Search for the cell housing the specified text and yield its [X, Y] center coordinate. 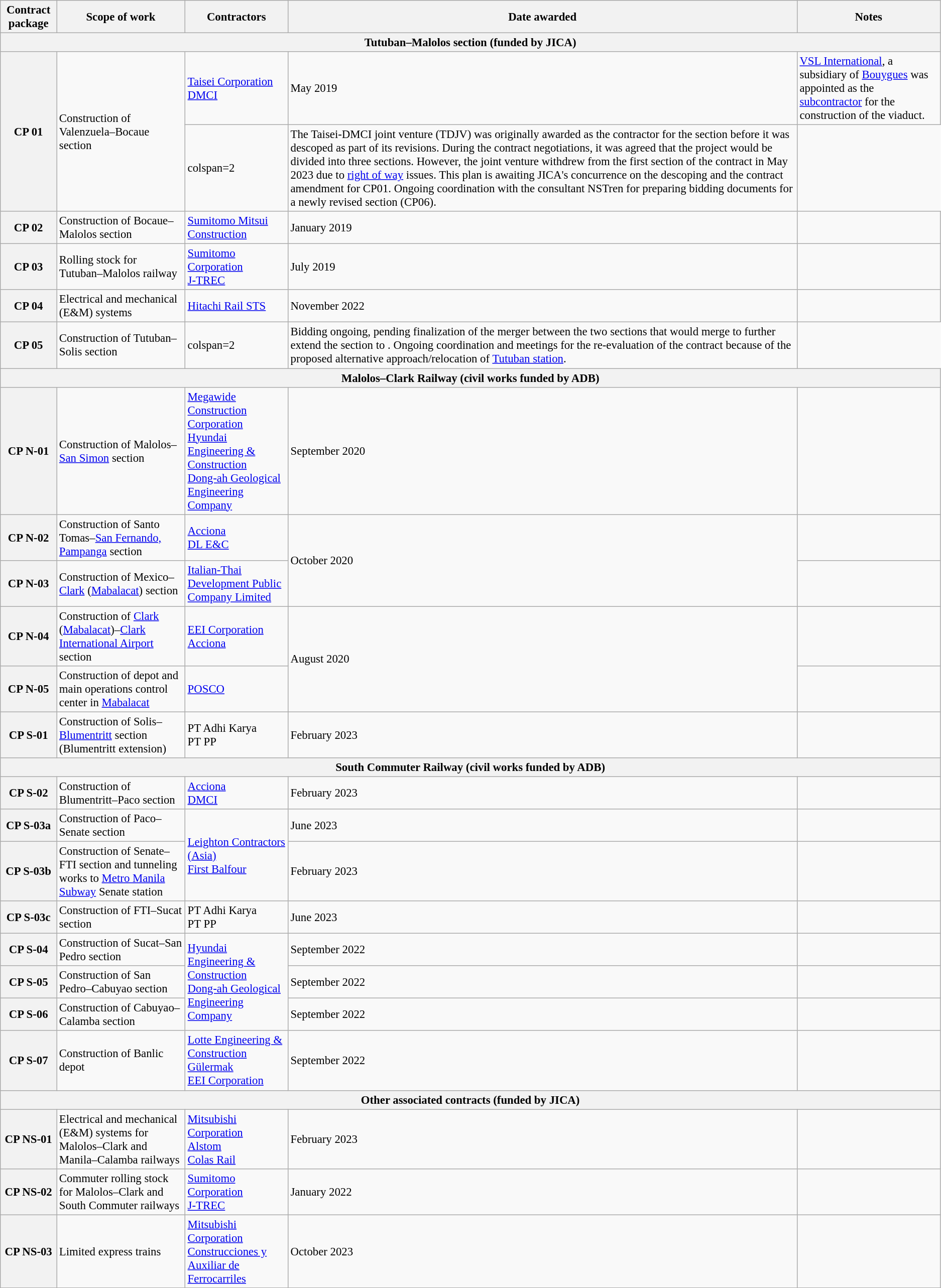
Electrical and mechanical (E&M) systems for Malolos–Clark and Manila–Calamba railways [121, 1139]
Notes [869, 17]
Construction of Solis–Blumentritt section (Blumentritt extension) [121, 735]
CP 05 [29, 345]
Limited express trains [121, 1251]
Hitachi Rail STS [236, 306]
Leighton Contractors (Asia) First Balfour [236, 855]
EEI Corporation Acciona [236, 636]
October 2023 [542, 1251]
Sumitomo Mitsui Construction [236, 228]
CP 02 [29, 228]
CP 04 [29, 306]
Acciona DL E&C [236, 538]
Construction of depot and main operations control center in Mabalacat [121, 689]
November 2022 [542, 306]
May 2019 [542, 88]
CP N-05 [29, 689]
Acciona DMCI [236, 793]
CP 03 [29, 267]
August 2020 [542, 659]
Construction of Malolos–San Simon section [121, 451]
CP NS-02 [29, 1192]
October 2020 [542, 560]
Electrical and mechanical (E&M) systems [121, 306]
Construction of Paco–Senate section [121, 825]
CP N-02 [29, 538]
January 2019 [542, 228]
VSL International, a subsidiary of Bouygues was appointed as the subcontractor for the construction of the viaduct. [869, 88]
Mitsubishi Corporation Construcciones y Auxiliar de Ferrocarriles [236, 1251]
Construction of Blumentritt–Paco section [121, 793]
Construction of FTI–Sucat section [121, 918]
Construction of Sucat–San Pedro section [121, 950]
POSCO [236, 689]
CP S-02 [29, 793]
Construction of Cabuyao–Calamba section [121, 1015]
September 2020 [542, 451]
CP S-03b [29, 871]
CP N-01 [29, 451]
Other associated contracts (funded by JICA) [471, 1100]
Megawide Construction Corporation Hyundai Engineering & Construction Dong-ah Geological Engineering Company [236, 451]
Construction of Banlic depot [121, 1061]
Taisei Corporation DMCI [236, 88]
Construction of Mexico–Clark (Mabalacat) section [121, 583]
Construction of Clark (Mabalacat)–Clark International Airport section [121, 636]
CP S-01 [29, 735]
Date awarded [542, 17]
Italian-Thai Development Public Company Limited [236, 583]
CP NS-01 [29, 1139]
Rolling stock for Tutuban–Malolos railway [121, 267]
CP S-03a [29, 825]
July 2019 [542, 267]
CP S-03c [29, 918]
Contract package [29, 17]
CP N-03 [29, 583]
Lotte Engineering & Construction Gülermak EEI Corporation [236, 1061]
CP N-04 [29, 636]
Commuter rolling stock for Malolos–Clark and South Commuter railways [121, 1192]
Construction of Bocaue–Malolos section [121, 228]
South Commuter Railway (civil works funded by ADB) [471, 767]
CP S-05 [29, 982]
CP S-06 [29, 1015]
CP S-07 [29, 1061]
Construction of Santo Tomas–San Fernando, Pampanga section [121, 538]
Construction of Senate–FTI section and tunneling works to Metro Manila Subway Senate station [121, 871]
Contractors [236, 17]
Construction of Valenzuela–Bocaue section [121, 132]
CP 01 [29, 132]
Construction of San Pedro–Cabuyao section [121, 982]
Mitsubishi Corporation Alstom Colas Rail [236, 1139]
Tutuban–Malolos section (funded by JICA) [471, 43]
Scope of work [121, 17]
Malolos–Clark Railway (civil works funded by ADB) [471, 378]
January 2022 [542, 1192]
CP S-04 [29, 950]
Construction of Tutuban–Solis section [121, 345]
CP NS-03 [29, 1251]
Hyundai Engineering & Construction Dong-ah Geological Engineering Company [236, 982]
